Detect which cell encompasses the target text, then output its (X, Y) center coordinate. 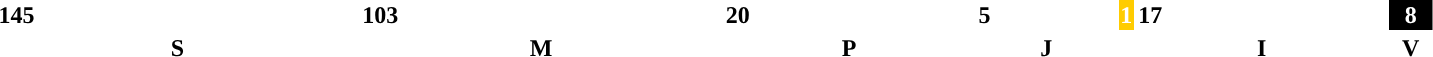
8 (1410, 15)
20 (849, 15)
1 (1126, 15)
103 (542, 15)
5 (1046, 15)
17 (1262, 15)
